Return the (x, y) coordinate for the center point of the cell that contains the specified text.  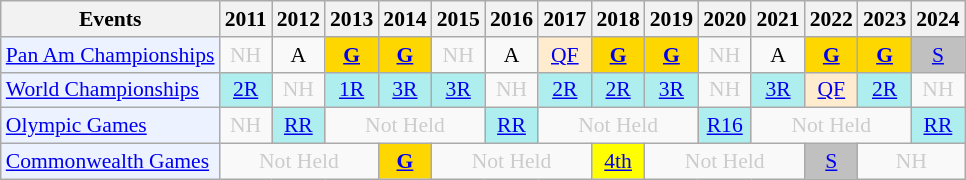
Events (110, 19)
2020 (724, 19)
2014 (404, 19)
World Championships (110, 90)
2012 (298, 19)
2016 (512, 19)
1R (352, 90)
2024 (938, 19)
Olympic Games (110, 126)
2023 (884, 19)
2019 (672, 19)
2021 (778, 19)
R16 (724, 126)
2017 (564, 19)
2022 (832, 19)
2018 (618, 19)
2013 (352, 19)
2015 (458, 19)
4th (618, 162)
Pan Am Championships (110, 55)
Commonwealth Games (110, 162)
2011 (246, 19)
